Locate the cell with the specified text and output its (X, Y) center coordinate. 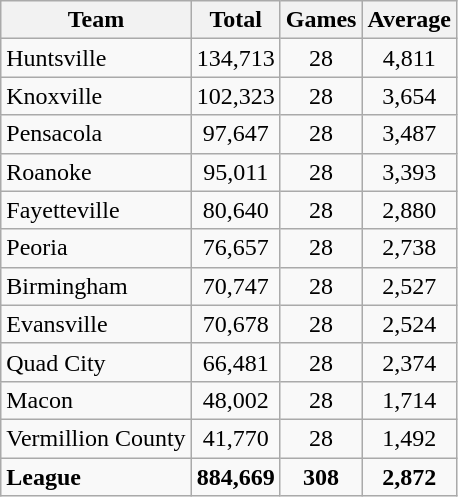
2,872 (410, 477)
95,011 (236, 172)
48,002 (236, 400)
Average (410, 20)
3,487 (410, 134)
Team (96, 20)
Evansville (96, 324)
2,524 (410, 324)
Vermillion County (96, 438)
Peoria (96, 248)
2,738 (410, 248)
80,640 (236, 210)
Roanoke (96, 172)
Birmingham (96, 286)
Total (236, 20)
41,770 (236, 438)
70,747 (236, 286)
Macon (96, 400)
3,654 (410, 96)
4,811 (410, 58)
Huntsville (96, 58)
Fayetteville (96, 210)
97,647 (236, 134)
Knoxville (96, 96)
2,374 (410, 362)
Pensacola (96, 134)
2,880 (410, 210)
Quad City (96, 362)
884,669 (236, 477)
1,714 (410, 400)
308 (321, 477)
Games (321, 20)
134,713 (236, 58)
66,481 (236, 362)
2,527 (410, 286)
70,678 (236, 324)
102,323 (236, 96)
3,393 (410, 172)
76,657 (236, 248)
League (96, 477)
1,492 (410, 438)
